Detect which cell encompasses the target text, then output its (X, Y) center coordinate. 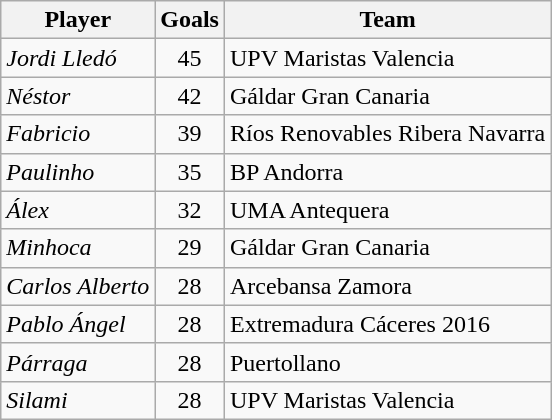
Ríos Renovables Ribera Navarra (387, 134)
Álex (78, 210)
BP Andorra (387, 172)
42 (190, 96)
Pablo Ángel (78, 324)
Arcebansa Zamora (387, 286)
32 (190, 210)
Minhoca (78, 248)
Paulinho (78, 172)
Párraga (78, 362)
Team (387, 20)
Goals (190, 20)
Silami (78, 400)
35 (190, 172)
Extremadura Cáceres 2016 (387, 324)
Player (78, 20)
Carlos Alberto (78, 286)
Fabricio (78, 134)
39 (190, 134)
45 (190, 58)
Jordi Lledó (78, 58)
UMA Antequera (387, 210)
29 (190, 248)
Néstor (78, 96)
Puertollano (387, 362)
